Find where the given text appears and provide that cell's center as (X, Y) coordinate. 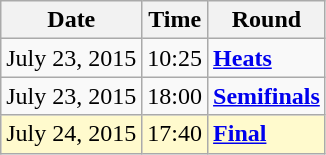
Date (72, 20)
July 24, 2015 (72, 134)
18:00 (175, 96)
17:40 (175, 134)
Time (175, 20)
Round (267, 20)
Semifinals (267, 96)
10:25 (175, 58)
Heats (267, 58)
Final (267, 134)
